From the cell containing the given text, extract its center point as [x, y] coordinate. 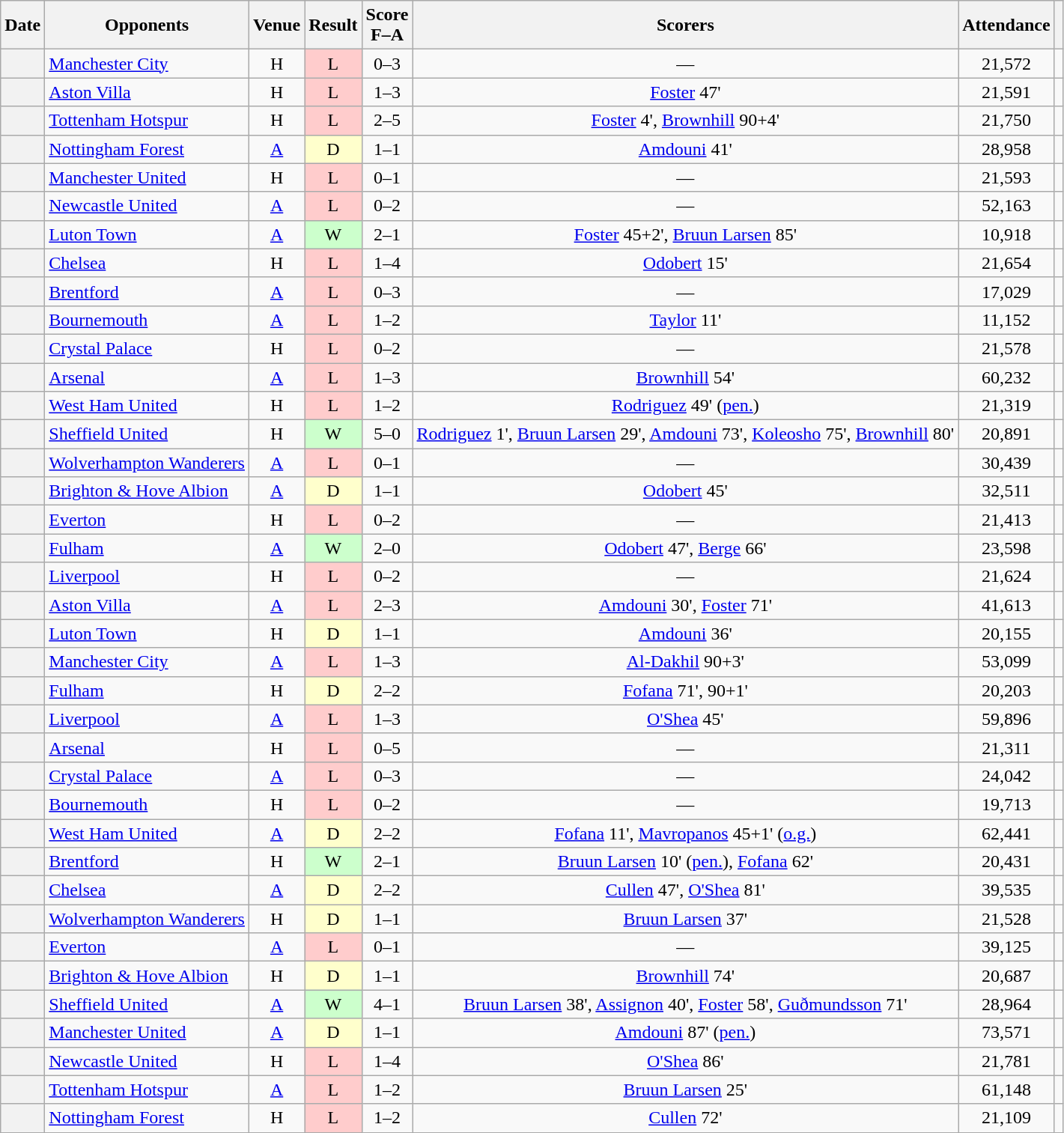
21,654 [1006, 263]
21,572 [1006, 64]
Amdouni 87' (pen.) [686, 1033]
21,311 [1006, 747]
21,528 [1006, 919]
Bruun Larsen 38', Assignon 40', Foster 58', Guðmundsson 71' [686, 1004]
39,125 [1006, 947]
Foster 4', Brownhill 90+4' [686, 121]
28,964 [1006, 1004]
21,781 [1006, 1061]
Foster 47' [686, 92]
Scorers [686, 25]
53,099 [1006, 662]
Attendance [1006, 25]
O'Shea 86' [686, 1061]
Rodriguez 1', Bruun Larsen 29', Amdouni 73', Koleosho 75', Brownhill 80' [686, 434]
21,109 [1006, 1118]
60,232 [1006, 377]
21,624 [1006, 577]
Rodriguez 49' (pen.) [686, 406]
20,891 [1006, 434]
Cullen 72' [686, 1118]
Amdouni 41' [686, 149]
Odobert 47', Berge 66' [686, 548]
61,148 [1006, 1090]
21,578 [1006, 348]
28,958 [1006, 149]
Fofana 71', 90+1' [686, 690]
2–5 [387, 121]
21,593 [1006, 177]
Cullen 47', O'Shea 81' [686, 890]
5–0 [387, 434]
10,918 [1006, 234]
Fofana 11', Mavropanos 45+1' (o.g.) [686, 833]
20,203 [1006, 690]
23,598 [1006, 548]
21,319 [1006, 406]
Result [333, 25]
4–1 [387, 1004]
2–0 [387, 548]
Bruun Larsen 25' [686, 1090]
19,713 [1006, 804]
Venue [276, 25]
0–5 [387, 747]
Odobert 45' [686, 491]
21,413 [1006, 520]
52,163 [1006, 206]
Brownhill 54' [686, 377]
Al-Dakhil 90+3' [686, 662]
21,750 [1006, 121]
62,441 [1006, 833]
Foster 45+2', Bruun Larsen 85' [686, 234]
2–3 [387, 605]
20,431 [1006, 862]
59,896 [1006, 719]
Amdouni 36' [686, 634]
Bruun Larsen 37' [686, 919]
73,571 [1006, 1033]
ScoreF–A [387, 25]
Brownhill 74' [686, 976]
17,029 [1006, 291]
Opponents [147, 25]
Odobert 15' [686, 263]
20,687 [1006, 976]
21,591 [1006, 92]
24,042 [1006, 776]
Amdouni 30', Foster 71' [686, 605]
O'Shea 45' [686, 719]
Taylor 11' [686, 320]
Bruun Larsen 10' (pen.), Fofana 62' [686, 862]
32,511 [1006, 491]
Date [22, 25]
41,613 [1006, 605]
11,152 [1006, 320]
30,439 [1006, 463]
39,535 [1006, 890]
20,155 [1006, 634]
